Identify which cell holds the provided text, then report its (X, Y) central coordinate. 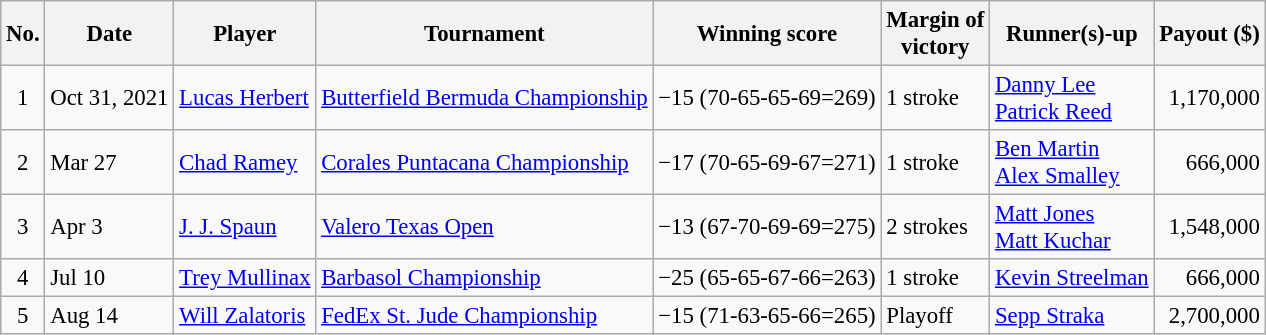
−17 (70-65-69-67=271) (767, 162)
Corales Puntacana Championship (484, 162)
1 (23, 98)
Lucas Herbert (245, 98)
Mar 27 (110, 162)
Winning score (767, 34)
Runner(s)-up (1072, 34)
−25 (65-65-67-66=263) (767, 278)
Playoff (936, 316)
1,170,000 (1210, 98)
Oct 31, 2021 (110, 98)
Ben Martin Alex Smalley (1072, 162)
Payout ($) (1210, 34)
Date (110, 34)
−15 (70-65-65-69=269) (767, 98)
Aug 14 (110, 316)
Trey Mullinax (245, 278)
J. J. Spaun (245, 228)
2,700,000 (1210, 316)
−13 (67-70-69-69=275) (767, 228)
4 (23, 278)
3 (23, 228)
Danny Lee Patrick Reed (1072, 98)
Chad Ramey (245, 162)
Player (245, 34)
Apr 3 (110, 228)
Sepp Straka (1072, 316)
Valero Texas Open (484, 228)
Margin ofvictory (936, 34)
Kevin Streelman (1072, 278)
5 (23, 316)
Jul 10 (110, 278)
2 (23, 162)
Will Zalatoris (245, 316)
2 strokes (936, 228)
−15 (71-63-65-66=265) (767, 316)
FedEx St. Jude Championship (484, 316)
No. (23, 34)
Matt Jones Matt Kuchar (1072, 228)
Tournament (484, 34)
1,548,000 (1210, 228)
Barbasol Championship (484, 278)
Butterfield Bermuda Championship (484, 98)
